Return (X, Y) of the center of cell containing provided text 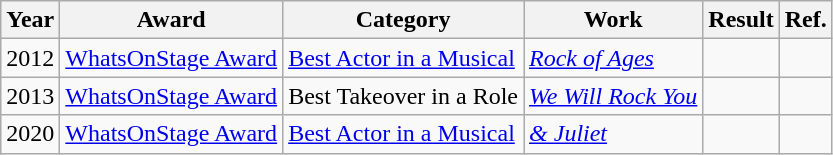
2013 (30, 96)
Result (741, 20)
Rock of Ages (614, 58)
Ref. (806, 20)
Award (172, 20)
We Will Rock You (614, 96)
2012 (30, 58)
& Juliet (614, 134)
2020 (30, 134)
Category (404, 20)
Year (30, 20)
Work (614, 20)
Best Takeover in a Role (404, 96)
